Capture the cell that displays the provided text and extract its [x, y] central coordinate. 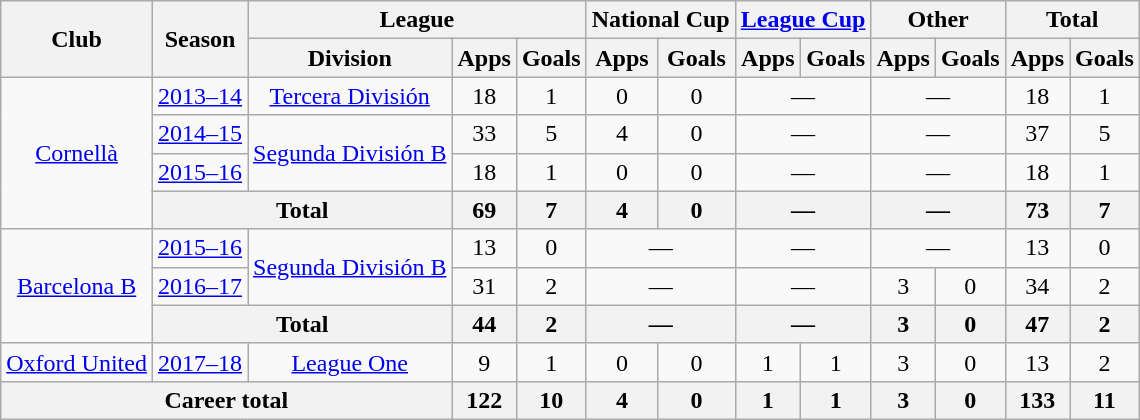
National Cup [660, 20]
League One [350, 362]
Division [350, 58]
2016–17 [200, 286]
2013–14 [200, 96]
44 [484, 324]
Cornellà [77, 153]
2017–18 [200, 362]
34 [1037, 286]
Tercera División [350, 96]
Other [938, 20]
9 [484, 362]
31 [484, 286]
133 [1037, 400]
League Cup [803, 20]
2014–15 [200, 134]
10 [551, 400]
69 [484, 210]
11 [1105, 400]
Oxford United [77, 362]
Season [200, 39]
47 [1037, 324]
73 [1037, 210]
Barcelona B [77, 286]
Club [77, 39]
League [418, 20]
Career total [226, 400]
122 [484, 400]
33 [484, 134]
37 [1037, 134]
